Determine the [x, y] coordinate at the center of the cell enclosing the given text.  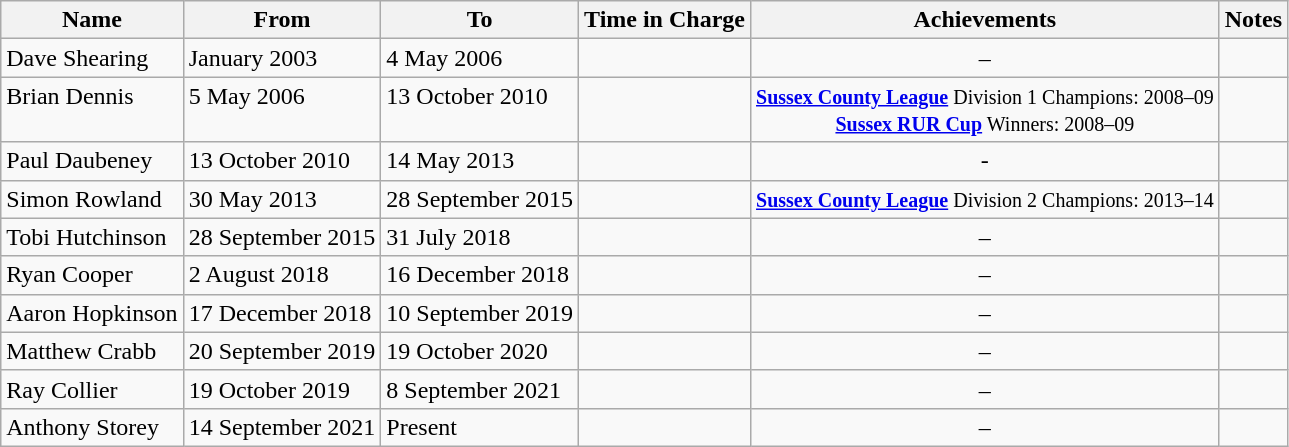
14 September 2021 [282, 427]
Aaron Hopkinson [92, 313]
20 September 2019 [282, 351]
Sussex County League Division 2 Champions: 2013–14 [984, 199]
17 December 2018 [282, 313]
- [984, 161]
Ryan Cooper [92, 275]
19 October 2020 [480, 351]
Anthony Storey [92, 427]
Achievements [984, 20]
To [480, 20]
January 2003 [282, 58]
2 August 2018 [282, 275]
14 May 2013 [480, 161]
4 May 2006 [480, 58]
Present [480, 427]
Name [92, 20]
Tobi Hutchinson [92, 237]
5 May 2006 [282, 110]
From [282, 20]
19 October 2019 [282, 389]
Ray Collier [92, 389]
8 September 2021 [480, 389]
Matthew Crabb [92, 351]
Notes [1253, 20]
16 December 2018 [480, 275]
Dave Shearing [92, 58]
10 September 2019 [480, 313]
Simon Rowland [92, 199]
Sussex County League Division 1 Champions: 2008–09Sussex RUR Cup Winners: 2008–09 [984, 110]
Brian Dennis [92, 110]
Paul Daubeney [92, 161]
31 July 2018 [480, 237]
Time in Charge [665, 20]
30 May 2013 [282, 199]
